Locate the cell with the specified text and output its [x, y] center coordinate. 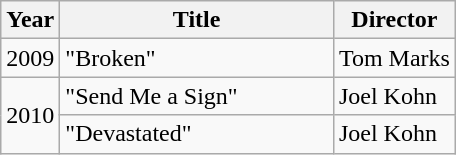
Title [197, 20]
Director [394, 20]
2010 [30, 115]
"Broken" [197, 58]
Year [30, 20]
2009 [30, 58]
"Devastated" [197, 134]
Tom Marks [394, 58]
"Send Me a Sign" [197, 96]
